Return the [X, Y] coordinate for the center point of the cell that contains the specified text.  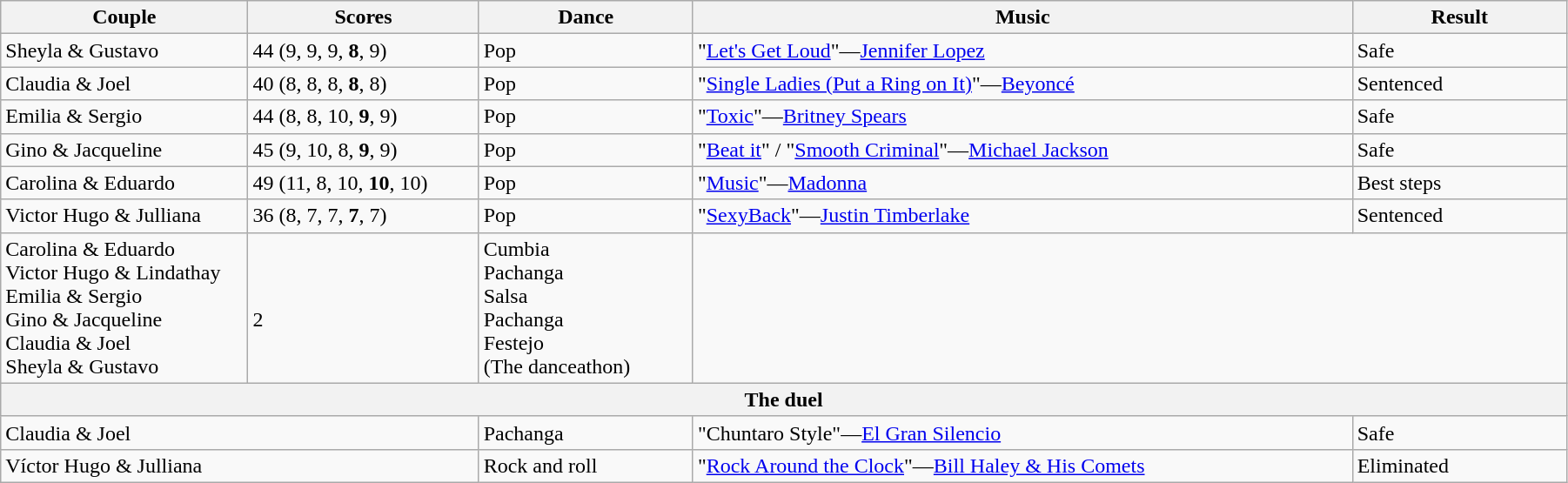
CumbiaPachangaSalsaPachangaFestejo(The danceathon) [586, 308]
Pachanga [586, 433]
Gino & Jacqueline [124, 150]
Couple [124, 17]
Eliminated [1459, 466]
"Chuntaro Style"—El Gran Silencio [1022, 433]
"Single Ladies (Put a Ring on It)"—Beyoncé [1022, 84]
Emilia & Sergio [124, 117]
44 (9, 9, 9, 8, 9) [364, 50]
49 (11, 8, 10, 10, 10) [364, 183]
"SexyBack"—Justin Timberlake [1022, 216]
Dance [586, 17]
"Beat it" / "Smooth Criminal"—Michael Jackson [1022, 150]
Sheyla & Gustavo [124, 50]
Victor Hugo & Julliana [124, 216]
Result [1459, 17]
Scores [364, 17]
44 (8, 8, 10, 9, 9) [364, 117]
Víctor Hugo & Julliana [240, 466]
36 (8, 7, 7, 7, 7) [364, 216]
Music [1022, 17]
"Music"—Madonna [1022, 183]
Carolina & EduardoVictor Hugo & LindathayEmilia & SergioGino & JacquelineClaudia & JoelSheyla & Gustavo [124, 308]
"Toxic"—Britney Spears [1022, 117]
Rock and roll [586, 466]
45 (9, 10, 8, 9, 9) [364, 150]
Best steps [1459, 183]
40 (8, 8, 8, 8, 8) [364, 84]
The duel [784, 399]
"Rock Around the Clock"—Bill Haley & His Comets [1022, 466]
Carolina & Eduardo [124, 183]
"Let's Get Loud"—Jennifer Lopez [1022, 50]
2 [364, 308]
